Output the [X, Y] coordinate of the center of the cell containing the given text.  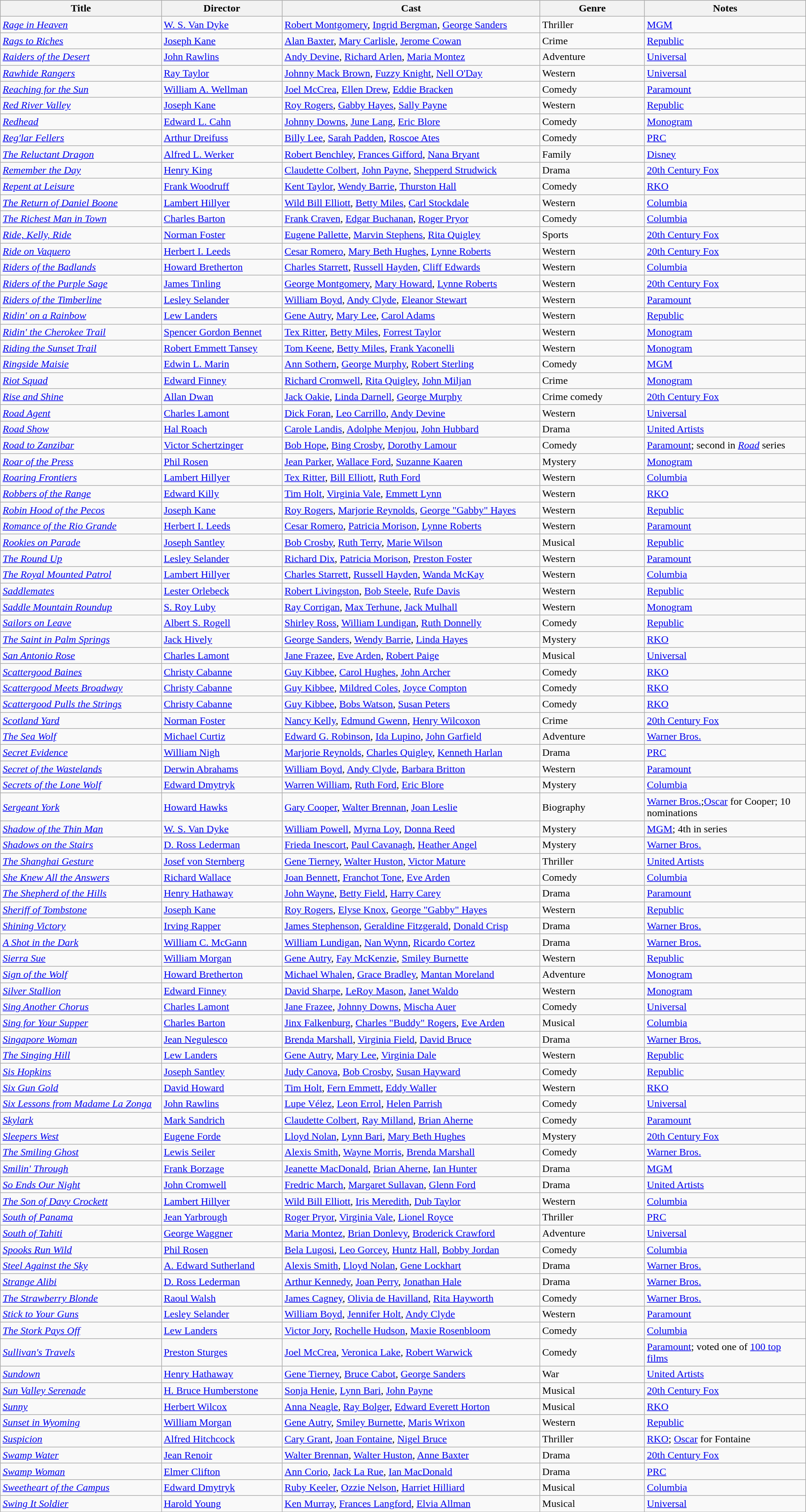
Lester Orlebeck [222, 591]
Gene Autry, Fay McKenzie, Smiley Burnette [411, 958]
Tim Holt, Virginia Vale, Emmett Lynn [411, 494]
Disney [725, 154]
Guy Kibbee, Mildred Coles, Joyce Compton [411, 688]
South of Panama [81, 1217]
Josef von Sternberg [222, 861]
Hal Roach [222, 429]
Shadows on the Stairs [81, 845]
Spooks Run Wild [81, 1249]
Saddle Mountain Roundup [81, 607]
Carole Landis, Adolphe Menjou, John Hubbard [411, 429]
Charles Starrett, Russell Hayden, Cliff Edwards [411, 267]
Swamp Woman [81, 1471]
Tim Holt, Fern Emmett, Eddy Waller [411, 1088]
Road Agent [81, 413]
Strange Alibi [81, 1282]
Riders of the Timberline [81, 300]
A Shot in the Dark [81, 942]
Gene Tierney, Walter Huston, Victor Mature [411, 861]
Sierra Sue [81, 958]
Jane Frazee, Johnny Downs, Mischa Auer [411, 1007]
Guy Kibbee, Bobs Watson, Susan Peters [411, 704]
Riot Squad [81, 380]
Edwin L. Marin [222, 364]
Sergeant York [81, 807]
Riders of the Purple Sage [81, 284]
Dick Foran, Leo Carrillo, Andy Devine [411, 413]
Marjorie Reynolds, Charles Quigley, Kenneth Harlan [411, 753]
Harold Young [222, 1503]
William Boyd, Andy Clyde, Eleanor Stewart [411, 300]
Johnny Mack Brown, Fuzzy Knight, Nell O'Day [411, 73]
Wild Bill Elliott, Betty Miles, Carl Stockdale [411, 203]
Warner Bros.;Oscar for Cooper; 10 nominations [725, 807]
Ruby Keeler, Ozzie Nelson, Harriet Hilliard [411, 1487]
Victor Jory, Rochelle Hudson, Maxie Rosenbloom [411, 1330]
Jeanette MacDonald, Brian Aherne, Ian Hunter [411, 1169]
Andy Devine, Richard Arlen, Maria Montez [411, 57]
Jack Hively [222, 639]
Jane Frazee, Eve Arden, Robert Paige [411, 655]
The Stork Pays Off [81, 1330]
The Strawberry Blonde [81, 1298]
Joan Bennett, Franchot Tone, Eve Arden [411, 877]
Mark Sandrich [222, 1120]
David Howard [222, 1088]
Arthur Kennedy, Joan Perry, Jonathan Hale [411, 1282]
Frieda Inescort, Paul Cavanagh, Heather Angel [411, 845]
Roaring Frontiers [81, 478]
Jack Oakie, Linda Darnell, George Murphy [411, 397]
Judy Canova, Bob Crosby, Susan Hayward [411, 1072]
Ridin' on a Rainbow [81, 316]
Saddlemates [81, 591]
Ringside Maisie [81, 364]
Tex Ritter, Bill Elliott, Ruth Ford [411, 478]
Wild Bill Elliott, Iris Meredith, Dub Taylor [411, 1201]
Lewis Seiler [222, 1152]
John Wayne, Betty Field, Harry Carey [411, 894]
Skylark [81, 1120]
William A. Wellman [222, 89]
Brenda Marshall, Virginia Field, David Bruce [411, 1039]
Howard Hawks [222, 807]
Swing It Soldier [81, 1503]
Riding the Sunset Trail [81, 348]
Repent at Leisure [81, 186]
Robert Montgomery, Ingrid Bergman, George Sanders [411, 25]
Lupe Vélez, Leon Errol, Helen Parrish [411, 1104]
Alexis Smith, Lloyd Nolan, Gene Lockhart [411, 1266]
Remember the Day [81, 170]
Anna Neagle, Ray Bolger, Edward Everett Horton [411, 1407]
Elmer Clifton [222, 1471]
John Cromwell [222, 1185]
Robert Benchley, Frances Gifford, Nana Bryant [411, 154]
Edward L. Cahn [222, 122]
Arthur Dreifuss [222, 138]
Fredric March, Margaret Sullavan, Glenn Ford [411, 1185]
Richard Dix, Patricia Morison, Preston Foster [411, 559]
Cesar Romero, Mary Beth Hughes, Lynne Roberts [411, 251]
Steel Against the Sky [81, 1266]
Edward Killy [222, 494]
The Round Up [81, 559]
S. Roy Luby [222, 607]
Roy Rogers, Elyse Knox, George "Gabby" Hayes [411, 910]
The Shanghai Gesture [81, 861]
Secret of the Wastelands [81, 769]
Robert Livingston, Bob Steele, Rufe Davis [411, 591]
Ann Corio, Jack La Rue, Ian MacDonald [411, 1471]
South of Tahiti [81, 1233]
Shadow of the Thin Man [81, 829]
Bob Crosby, Ruth Terry, Marie Wilson [411, 542]
Guy Kibbee, Carol Hughes, John Archer [411, 672]
Robert Emmett Tansey [222, 348]
Paramount; voted one of 100 top films [725, 1353]
Kent Taylor, Wendy Barrie, Thurston Hall [411, 186]
Alfred L. Werker [222, 154]
Jean Renoir [222, 1455]
Sheriff of Tombstone [81, 910]
Alexis Smith, Wayne Morris, Brenda Marshall [411, 1152]
War [592, 1374]
Edward G. Robinson, Ida Lupino, John Garfield [411, 737]
Rookies on Parade [81, 542]
Secret Evidence [81, 753]
The Royal Mounted Patrol [81, 575]
The Smiling Ghost [81, 1152]
Sunny [81, 1407]
Preston Sturges [222, 1353]
The Son of Davy Crockett [81, 1201]
Herbert Wilcox [222, 1407]
Billy Lee, Sarah Padden, Roscoe Ates [411, 138]
Jean Parker, Wallace Ford, Suzanne Kaaren [411, 461]
Sonja Henie, Lynn Bari, John Payne [411, 1390]
Roar of the Press [81, 461]
Gene Autry, Smiley Burnette, Maris Wrixon [411, 1423]
Reg'lar Fellers [81, 138]
Ray Corrigan, Max Terhune, Jack Mulhall [411, 607]
Singapore Woman [81, 1039]
Jean Negulesco [222, 1039]
Roy Rogers, Gabby Hayes, Sally Payne [411, 105]
Ride, Kelly, Ride [81, 235]
Victor Schertzinger [222, 445]
Crime comedy [592, 397]
Eugene Pallette, Marvin Stephens, Rita Quigley [411, 235]
Charles Starrett, Russell Hayden, Wanda McKay [411, 575]
Family [592, 154]
Riders of the Badlands [81, 267]
Richard Wallace [222, 877]
Michael Curtiz [222, 737]
MGM; 4th in series [725, 829]
The Richest Man in Town [81, 219]
Road Show [81, 429]
Warren William, Ruth Ford, Eric Blore [411, 785]
RKO; Oscar for Fontaine [725, 1439]
Gene Tierney, Bruce Cabot, George Sanders [411, 1374]
Six Lessons from Madame La Zonga [81, 1104]
Rise and Shine [81, 397]
Sullivan's Travels [81, 1353]
She Knew All the Answers [81, 877]
William C. McGann [222, 942]
Paramount; second in Road series [725, 445]
David Sharpe, LeRoy Mason, Janet Waldo [411, 991]
Director [222, 9]
Smilin' Through [81, 1169]
Ann Sothern, George Murphy, Robert Sterling [411, 364]
Gary Cooper, Walter Brennan, Joan Leslie [411, 807]
Joel McCrea, Veronica Lake, Robert Warwick [411, 1353]
Walter Brennan, Walter Huston, Anne Baxter [411, 1455]
Genre [592, 9]
Rags to Riches [81, 41]
Red River Valley [81, 105]
Sundown [81, 1374]
William Powell, Myrna Loy, Donna Reed [411, 829]
Maria Montez, Brian Donlevy, Broderick Crawford [411, 1233]
George Montgomery, Mary Howard, Lynne Roberts [411, 284]
Frank Craven, Edgar Buchanan, Roger Pryor [411, 219]
Rage in Heaven [81, 25]
Reaching for the Sun [81, 89]
Title [81, 9]
Bela Lugosi, Leo Gorcey, Huntz Hall, Bobby Jordan [411, 1249]
Frank Borzage [222, 1169]
Ridin' the Cherokee Trail [81, 332]
So Ends Our Night [81, 1185]
Notes [725, 9]
Frank Woodruff [222, 186]
Ride on Vaquero [81, 251]
Cesar Romero, Patricia Morison, Lynne Roberts [411, 526]
Henry King [222, 170]
Gene Autry, Mary Lee, Virginia Dale [411, 1055]
Robin Hood of the Pecos [81, 510]
Tom Keene, Betty Miles, Frank Yaconelli [411, 348]
Sun Valley Serenade [81, 1390]
Johnny Downs, June Lang, Eric Blore [411, 122]
Sing for Your Supper [81, 1023]
Michael Whalen, Grace Bradley, Mantan Moreland [411, 974]
Suspicion [81, 1439]
Robbers of the Range [81, 494]
Scattergood Baines [81, 672]
Spencer Gordon Bennet [222, 332]
Secrets of the Lone Wolf [81, 785]
The Singing Hill [81, 1055]
Irving Rapper [222, 926]
Eugene Forde [222, 1136]
The Saint in Palm Springs [81, 639]
Stick to Your Guns [81, 1314]
Sailors on Leave [81, 623]
Roy Rogers, Marjorie Reynolds, George "Gabby" Hayes [411, 510]
Tex Ritter, Betty Miles, Forrest Taylor [411, 332]
Ken Murray, Frances Langford, Elvia Allman [411, 1503]
Cast [411, 9]
Sports [592, 235]
Albert S. Rogell [222, 623]
The Shepherd of the Hills [81, 894]
Scattergood Pulls the Strings [81, 704]
The Sea Wolf [81, 737]
Sunset in Wyoming [81, 1423]
James Stephenson, Geraldine Fitzgerald, Donald Crisp [411, 926]
James Tinling [222, 284]
Romance of the Rio Grande [81, 526]
William Boyd, Jennifer Holt, Andy Clyde [411, 1314]
Jean Yarbrough [222, 1217]
The Reluctant Dragon [81, 154]
William Nigh [222, 753]
Derwin Abrahams [222, 769]
Roger Pryor, Virginia Vale, Lionel Royce [411, 1217]
Nancy Kelly, Edmund Gwenn, Henry Wilcoxon [411, 721]
Alfred Hitchcock [222, 1439]
Raiders of the Desert [81, 57]
Silver Stallion [81, 991]
Ray Taylor [222, 73]
Shining Victory [81, 926]
Biography [592, 807]
Richard Cromwell, Rita Quigley, John Miljan [411, 380]
Gene Autry, Mary Lee, Carol Adams [411, 316]
Six Gun Gold [81, 1088]
Rawhide Rangers [81, 73]
Claudette Colbert, John Payne, Shepperd Strudwick [411, 170]
Swamp Water [81, 1455]
Sleepers West [81, 1136]
Redhead [81, 122]
Scattergood Meets Broadway [81, 688]
William Lundigan, Nan Wynn, Ricardo Cortez [411, 942]
Scotland Yard [81, 721]
George Waggner [222, 1233]
Raoul Walsh [222, 1298]
James Cagney, Olivia de Havilland, Rita Hayworth [411, 1298]
Sweetheart of the Campus [81, 1487]
Claudette Colbert, Ray Milland, Brian Aherne [411, 1120]
Bob Hope, Bing Crosby, Dorothy Lamour [411, 445]
Sign of the Wolf [81, 974]
A. Edward Sutherland [222, 1266]
Jinx Falkenburg, Charles "Buddy" Rogers, Eve Arden [411, 1023]
Shirley Ross, William Lundigan, Ruth Donnelly [411, 623]
Sis Hopkins [81, 1072]
Alan Baxter, Mary Carlisle, Jerome Cowan [411, 41]
Sing Another Chorus [81, 1007]
San Antonio Rose [81, 655]
Road to Zanzibar [81, 445]
H. Bruce Humberstone [222, 1390]
William Boyd, Andy Clyde, Barbara Britton [411, 769]
George Sanders, Wendy Barrie, Linda Hayes [411, 639]
Joel McCrea, Ellen Drew, Eddie Bracken [411, 89]
Cary Grant, Joan Fontaine, Nigel Bruce [411, 1439]
Lloyd Nolan, Lynn Bari, Mary Beth Hughes [411, 1136]
Allan Dwan [222, 397]
The Return of Daniel Boone [81, 203]
